Determine the (x, y) coordinate at the center of the cell enclosing the given text.  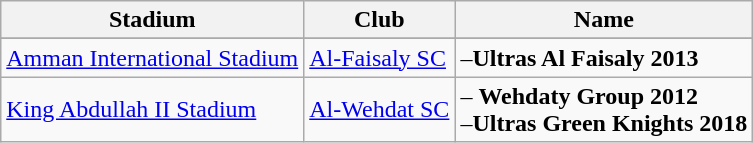
King Abdullah II Stadium (152, 110)
Al-Faisaly SC (380, 58)
Al-Wehdat SC (380, 110)
Club (380, 20)
Amman International Stadium (152, 58)
–Ultras Al Faisaly 2013 (604, 58)
Name (604, 20)
Stadium (152, 20)
– Wehdaty Group 2012 –Ultras Green Knights 2018 (604, 110)
